Find where the given text appears and provide that cell's center as [X, Y] coordinate. 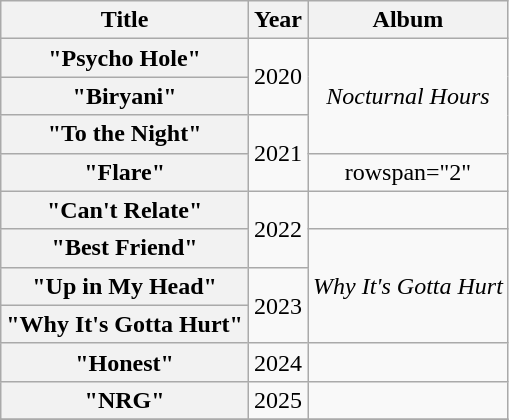
"Best Friend" [125, 248]
"To the Night" [125, 134]
"NRG" [125, 400]
"Flare" [125, 172]
2025 [278, 400]
2024 [278, 362]
2021 [278, 153]
"Psycho Hole" [125, 58]
Why It's Gotta Hurt [408, 286]
2022 [278, 229]
"Can't Relate" [125, 210]
rowspan="2" [408, 172]
Title [125, 20]
"Why It's Gotta Hurt" [125, 324]
"Honest" [125, 362]
Nocturnal Hours [408, 96]
"Biryani" [125, 96]
Year [278, 20]
"Up in My Head" [125, 286]
Album [408, 20]
2023 [278, 305]
2020 [278, 77]
